Detect which cell encompasses the target text, then output its [x, y] center coordinate. 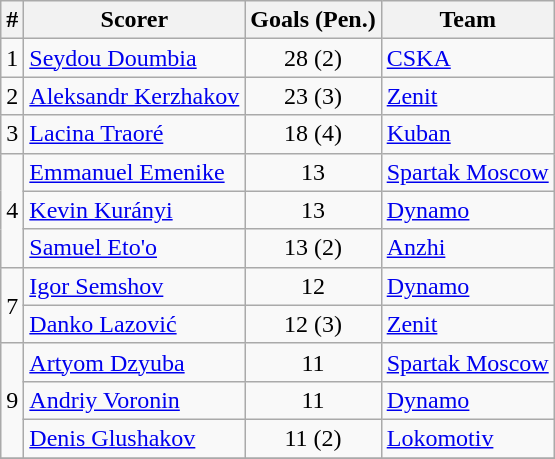
Seydou Doumbia [134, 58]
23 (3) [313, 96]
3 [12, 134]
Denis Glushakov [134, 438]
Kuban [468, 134]
12 (3) [313, 324]
CSKA [468, 58]
13 (2) [313, 248]
Igor Semshov [134, 286]
12 [313, 286]
Danko Lazović [134, 324]
28 (2) [313, 58]
4 [12, 210]
Andriy Voronin [134, 400]
Artyom Dzyuba [134, 362]
Lacina Traoré [134, 134]
# [12, 20]
Lokomotiv [468, 438]
Scorer [134, 20]
Emmanuel Emenike [134, 172]
18 (4) [313, 134]
Samuel Eto'o [134, 248]
Kevin Kurányi [134, 210]
Team [468, 20]
Goals (Pen.) [313, 20]
11 (2) [313, 438]
Aleksandr Kerzhakov [134, 96]
7 [12, 305]
1 [12, 58]
Anzhi [468, 248]
2 [12, 96]
9 [12, 400]
